Identify which cell holds the provided text, then report its (X, Y) central coordinate. 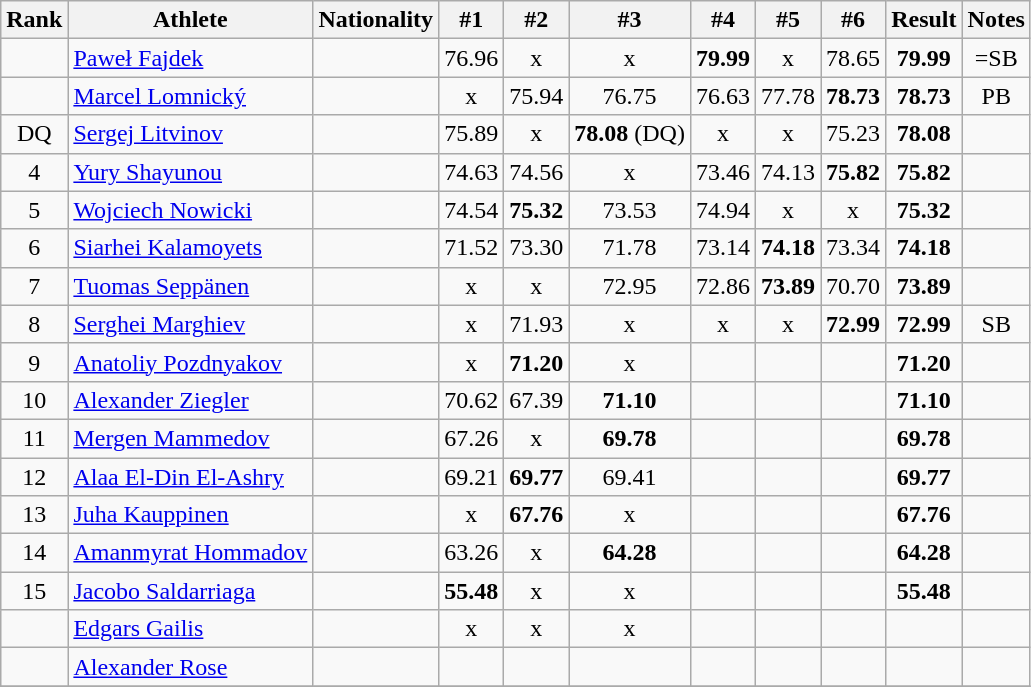
74.13 (788, 172)
67.39 (536, 400)
70.70 (854, 286)
67.26 (472, 438)
69.41 (630, 477)
73.53 (630, 210)
12 (34, 477)
8 (34, 324)
Marcel Lomnický (190, 96)
13 (34, 515)
Rank (34, 20)
Nationality (376, 20)
75.23 (854, 134)
71.52 (472, 248)
Alaa El-Din El-Ashry (190, 477)
PB (996, 96)
Wojciech Nowicki (190, 210)
71.78 (630, 248)
73.30 (536, 248)
Edgars Gailis (190, 629)
71.93 (536, 324)
#1 (472, 20)
63.26 (472, 553)
74.63 (472, 172)
76.96 (472, 58)
Yury Shayunou (190, 172)
#5 (788, 20)
#2 (536, 20)
72.95 (630, 286)
5 (34, 210)
74.54 (472, 210)
70.62 (472, 400)
72.86 (722, 286)
76.63 (722, 96)
Amanmyrat Hommadov (190, 553)
Athlete (190, 20)
75.94 (536, 96)
6 (34, 248)
#3 (630, 20)
10 (34, 400)
Alexander Rose (190, 667)
Juha Kauppinen (190, 515)
SB (996, 324)
73.14 (722, 248)
78.08 (DQ) (630, 134)
Serghei Marghiev (190, 324)
15 (34, 591)
74.56 (536, 172)
#6 (854, 20)
Mergen Mammedov (190, 438)
78.65 (854, 58)
Siarhei Kalamoyets (190, 248)
11 (34, 438)
Sergej Litvinov (190, 134)
Paweł Fajdek (190, 58)
69.21 (472, 477)
DQ (34, 134)
74.94 (722, 210)
Alexander Ziegler (190, 400)
4 (34, 172)
78.08 (924, 134)
73.46 (722, 172)
7 (34, 286)
Notes (996, 20)
Anatoliy Pozdnyakov (190, 362)
77.78 (788, 96)
=SB (996, 58)
75.89 (472, 134)
Jacobo Saldarriaga (190, 591)
Result (924, 20)
76.75 (630, 96)
73.34 (854, 248)
#4 (722, 20)
9 (34, 362)
Tuomas Seppänen (190, 286)
14 (34, 553)
